From the cell containing the given text, extract its center point as (x, y) coordinate. 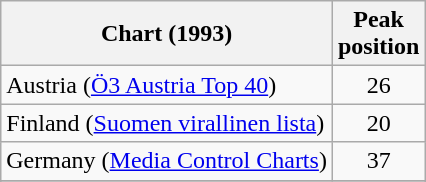
Finland (Suomen virallinen lista) (167, 123)
Austria (Ö3 Austria Top 40) (167, 85)
Peakposition (378, 34)
20 (378, 123)
26 (378, 85)
Germany (Media Control Charts) (167, 161)
37 (378, 161)
Chart (1993) (167, 34)
